Return [X, Y] of the center of cell containing provided text 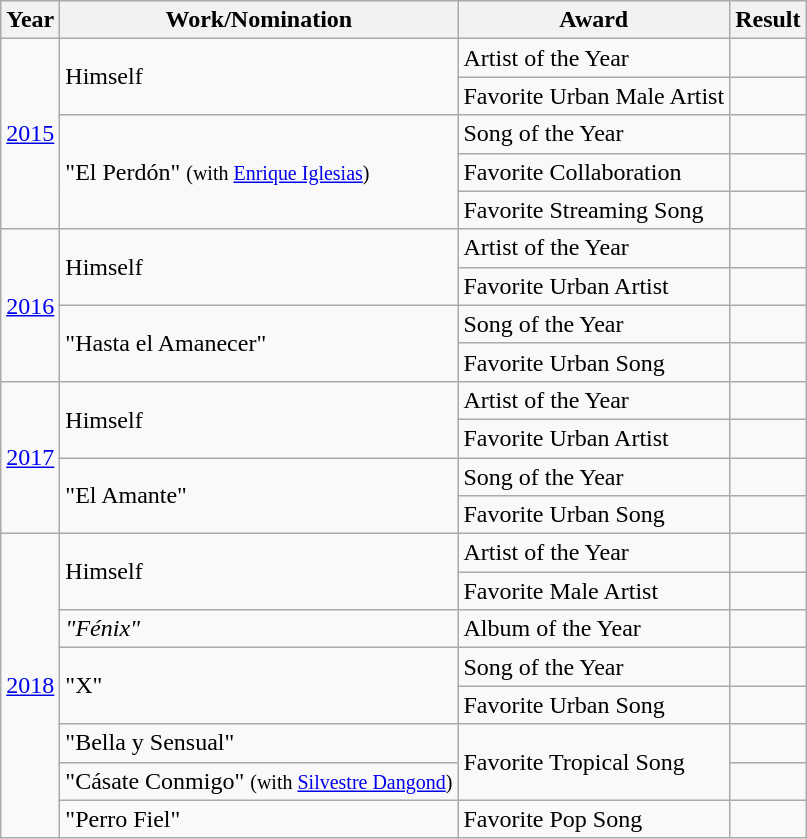
Result [768, 20]
Work/Nomination [259, 20]
Favorite Male Artist [594, 591]
"El Amante" [259, 496]
2015 [30, 134]
2017 [30, 457]
Year [30, 20]
"El Perdón" (with Enrique Iglesias) [259, 172]
Favorite Collaboration [594, 172]
"Bella y Sensual" [259, 743]
2016 [30, 305]
"Perro Fiel" [259, 819]
"X" [259, 686]
"Hasta el Amanecer" [259, 343]
2018 [30, 686]
"Fénix" [259, 629]
"Cásate Conmigo" (with Silvestre Dangond) [259, 781]
Favorite Streaming Song [594, 210]
Award [594, 20]
Album of the Year [594, 629]
Favorite Tropical Song [594, 762]
Favorite Pop Song [594, 819]
Favorite Urban Male Artist [594, 96]
